Pinpoint the cell where the given text exists, returning its (X, Y) midpoint coordinate. 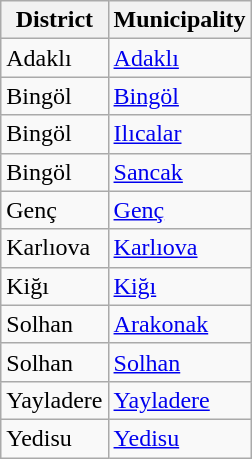
Municipality (180, 20)
Ilıcalar (180, 134)
Arakonak (180, 324)
District (54, 20)
Sancak (180, 172)
